Detect which cell encompasses the target text, then output its (x, y) center coordinate. 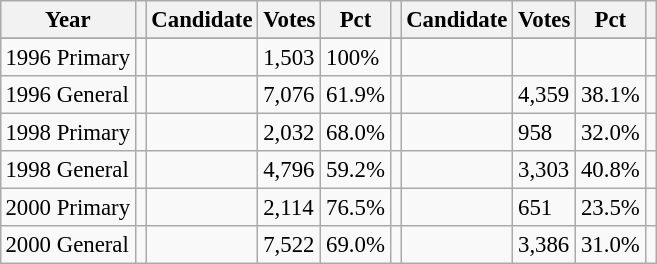
958 (544, 133)
1996 Primary (68, 57)
Year (68, 20)
38.1% (610, 95)
1996 General (68, 95)
31.0% (610, 245)
32.0% (610, 133)
2000 Primary (68, 208)
7,076 (290, 95)
40.8% (610, 170)
3,303 (544, 170)
23.5% (610, 208)
69.0% (356, 245)
3,386 (544, 245)
4,796 (290, 170)
651 (544, 208)
1,503 (290, 57)
68.0% (356, 133)
1998 Primary (68, 133)
1998 General (68, 170)
2,032 (290, 133)
61.9% (356, 95)
59.2% (356, 170)
76.5% (356, 208)
7,522 (290, 245)
4,359 (544, 95)
2000 General (68, 245)
2,114 (290, 208)
100% (356, 57)
